From the cell containing the given text, extract its center point as [x, y] coordinate. 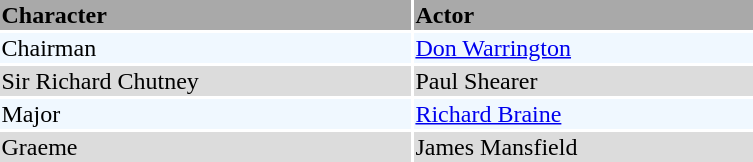
Sir Richard Chutney [206, 81]
Richard Braine [583, 114]
Actor [583, 15]
Chairman [206, 48]
James Mansfield [583, 147]
Major [206, 114]
Character [206, 15]
Paul Shearer [583, 81]
Graeme [206, 147]
Don Warrington [583, 48]
